Find where the given text appears and provide that cell's center as (x, y) coordinate. 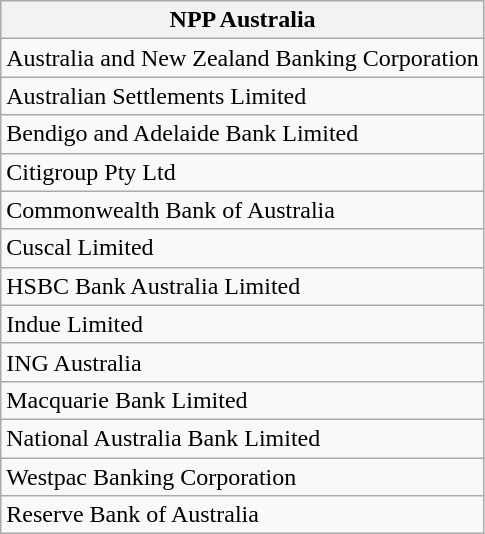
ING Australia (243, 362)
Indue Limited (243, 324)
Commonwealth Bank of Australia (243, 210)
Australia and New Zealand Banking Corporation (243, 58)
Macquarie Bank Limited (243, 400)
Reserve Bank of Australia (243, 515)
Cuscal Limited (243, 248)
NPP Australia (243, 20)
Bendigo and Adelaide Bank Limited (243, 134)
Citigroup Pty Ltd (243, 172)
Australian Settlements Limited (243, 96)
Westpac Banking Corporation (243, 477)
National Australia Bank Limited (243, 438)
HSBC Bank Australia Limited (243, 286)
